Capture the cell that displays the provided text and extract its [x, y] central coordinate. 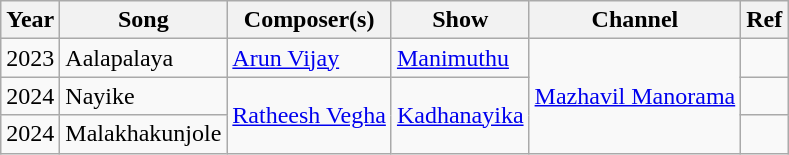
Mazhavil Manorama [635, 96]
Ratheesh Vegha [310, 115]
Nayike [144, 96]
Composer(s) [310, 20]
Aalapalaya [144, 58]
Year [30, 20]
Manimuthu [460, 58]
Ref [764, 20]
Kadhanayika [460, 115]
Song [144, 20]
Malakhakunjole [144, 134]
Show [460, 20]
Channel [635, 20]
2023 [30, 58]
Arun Vijay [310, 58]
